Locate the cell with the specified text and output its [X, Y] center coordinate. 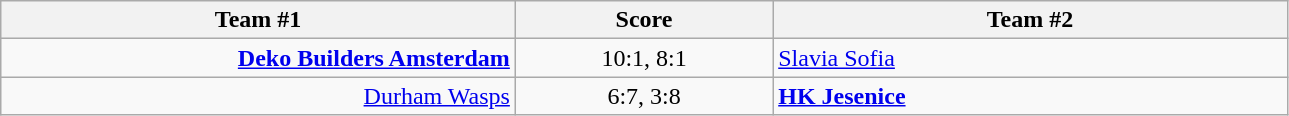
10:1, 8:1 [644, 58]
Team #1 [258, 20]
Slavia Sofia [1030, 58]
Team #2 [1030, 20]
6:7, 3:8 [644, 96]
Durham Wasps [258, 96]
HK Jesenice [1030, 96]
Deko Builders Amsterdam [258, 58]
Score [644, 20]
